Scan for the cell matching the given text and deliver its [X, Y] coordinate at center. 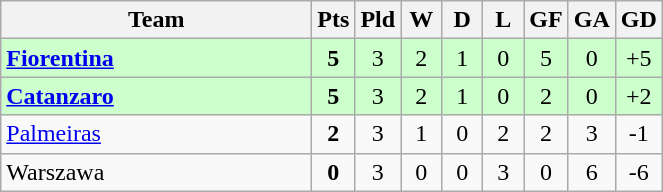
Team [156, 20]
Catanzaro [156, 96]
Pts [334, 20]
Warszawa [156, 172]
W [422, 20]
D [462, 20]
Pld [378, 20]
Fiorentina [156, 58]
Palmeiras [156, 134]
+2 [638, 96]
6 [592, 172]
-1 [638, 134]
-6 [638, 172]
GF [546, 20]
L [504, 20]
GA [592, 20]
GD [638, 20]
+5 [638, 58]
